Return [x, y] of the center of cell containing provided text 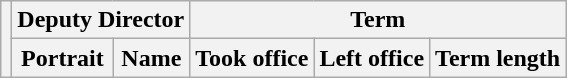
Portrait [62, 58]
Took office [252, 58]
Deputy Director [101, 20]
Term length [498, 58]
Term [378, 20]
Name [152, 58]
Left office [372, 58]
